Search for the cell housing the specified text and yield its [x, y] center coordinate. 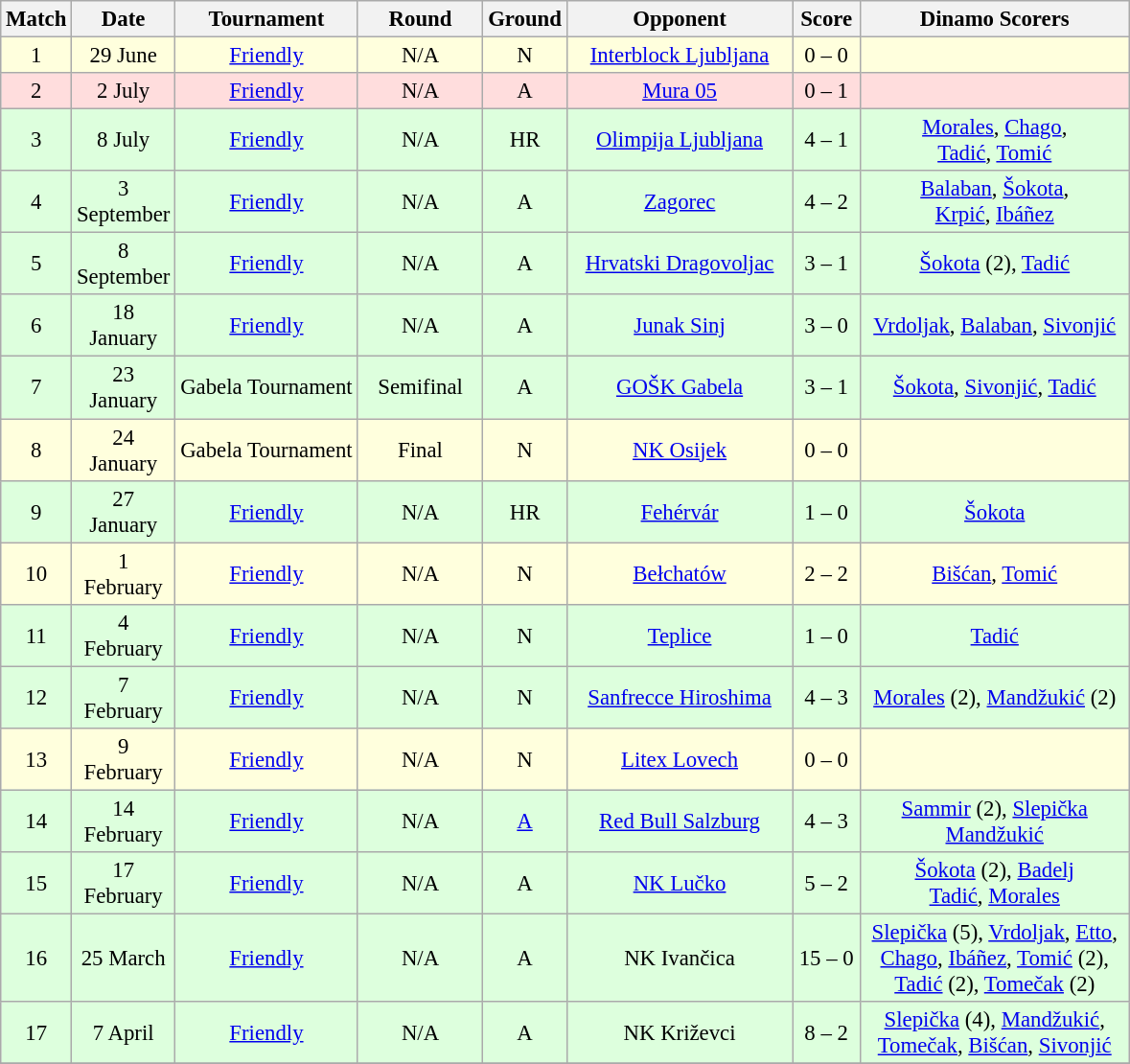
Semifinal [420, 387]
4 – 1 [826, 140]
Tournament [266, 19]
29 June [124, 56]
8 September [124, 265]
8 July [124, 140]
Slepička (4), Mandžukić, Tomečak, Bišćan, Sivonjić [995, 1033]
NK Lučko [680, 884]
4 February [124, 635]
7 [36, 387]
17 [36, 1033]
Šokota, Sivonjić, Tadić [995, 387]
Morales, Chago, Tadić, Tomić [995, 140]
4 [36, 201]
NK Ivančica [680, 958]
Mura 05 [680, 91]
2 July [124, 91]
7 February [124, 698]
Balaban, Šokota, Krpić, Ibáñez [995, 201]
3 [36, 140]
17 February [124, 884]
NK Osijek [680, 451]
NK Križevci [680, 1033]
1 [36, 56]
9 [36, 512]
Šokota (2), Badelj Tadić, Morales [995, 884]
Olimpija Ljubljana [680, 140]
Sanfrecce Hiroshima [680, 698]
Ground [525, 19]
0 – 1 [826, 91]
5 [36, 265]
2 – 2 [826, 573]
18 January [124, 326]
Interblock Ljubljana [680, 56]
Red Bull Salzburg [680, 821]
14 [36, 821]
Opponent [680, 19]
10 [36, 573]
15 [36, 884]
Final [420, 451]
Bišćan, Tomić [995, 573]
2 [36, 91]
Morales (2), Mandžukić (2) [995, 698]
Tadić [995, 635]
24 January [124, 451]
Litex Lovech [680, 759]
Score [826, 19]
25 March [124, 958]
7 April [124, 1033]
11 [36, 635]
14 February [124, 821]
Vrdoljak, Balaban, Sivonjić [995, 326]
3 September [124, 201]
8 [36, 451]
Zagorec [680, 201]
Bełchatów [680, 573]
Date [124, 19]
Round [420, 19]
4 – 2 [826, 201]
Teplice [680, 635]
5 – 2 [826, 884]
6 [36, 326]
Šokota [995, 512]
Šokota (2), Tadić [995, 265]
15 – 0 [826, 958]
8 – 2 [826, 1033]
23 January [124, 387]
Dinamo Scorers [995, 19]
Hrvatski Dragovoljac [680, 265]
27 January [124, 512]
12 [36, 698]
Sammir (2), Slepička Mandžukić [995, 821]
13 [36, 759]
Junak Sinj [680, 326]
3 – 0 [826, 326]
Match [36, 19]
GOŠK Gabela [680, 387]
Slepička (5), Vrdoljak, Etto,Chago, Ibáñez, Tomić (2),Tadić (2), Tomečak (2) [995, 958]
1 February [124, 573]
Fehérvár [680, 512]
16 [36, 958]
9 February [124, 759]
